Determine the (X, Y) coordinate at the center of the cell enclosing the given text.  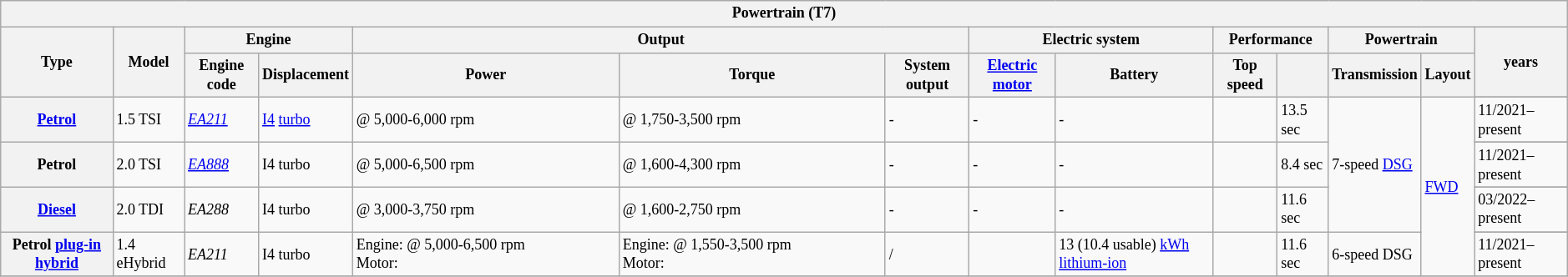
@ 5,000-6,500 rpm (486, 164)
Engine code (222, 75)
FWD (1448, 187)
@ 1,600-2,750 rpm (751, 209)
@ 1,600-4,300 rpm (751, 164)
Battery (1134, 75)
Model (149, 62)
Powertrain (T7) (784, 13)
Engine (269, 40)
Type (57, 62)
13.5 sec (1302, 120)
@ 3,000-3,750 rpm (486, 209)
Top speed (1246, 75)
@ 5,000-6,000 rpm (486, 120)
Power (486, 75)
/ (927, 254)
1.5 TSI (149, 120)
7-speed DSG (1374, 165)
13 (10.4 usable) kWh lithium-ion (1134, 254)
Output (661, 40)
Petrol plug-in hybrid (57, 254)
Engine: @ 1,550-3,500 rpmMotor: (751, 254)
Electric system (1091, 40)
6-speed DSG (1374, 254)
2.0 TDI (149, 209)
8.4 sec (1302, 164)
Displacement (306, 75)
2.0 TSI (149, 164)
Performance (1271, 40)
@ 1,750-3,500 rpm (751, 120)
Layout (1448, 75)
Torque (751, 75)
1.4 eHybrid (149, 254)
Engine: @ 5,000-6,500 rpmMotor: (486, 254)
years (1521, 62)
System output (927, 75)
03/2022–present (1521, 209)
Diesel (57, 209)
Powertrain (1401, 40)
EA888 (222, 164)
Electric motor (1012, 75)
Transmission (1374, 75)
EA288 (222, 209)
